Return [X, Y] of the center of cell containing provided text 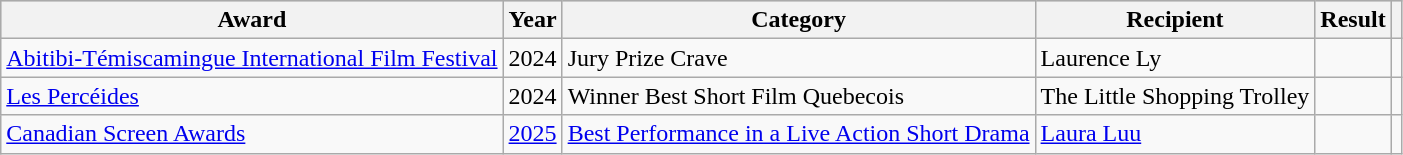
Laura Luu [1175, 134]
Award [252, 20]
Recipient [1175, 20]
Laurence Ly [1175, 58]
Year [532, 20]
Canadian Screen Awards [252, 134]
Les Percéides [252, 96]
2025 [532, 134]
Abitibi-Témiscamingue International Film Festival [252, 58]
Best Performance in a Live Action Short Drama [798, 134]
Category [798, 20]
Result [1353, 20]
Winner Best Short Film Quebecois [798, 96]
The Little Shopping Trolley [1175, 96]
Jury Prize Crave [798, 58]
